Return (x, y) of the center of cell containing provided text 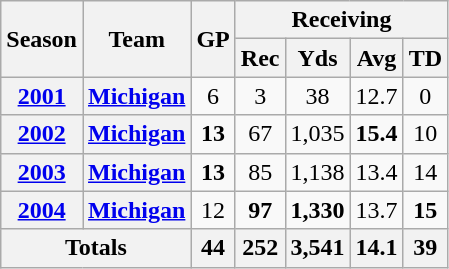
85 (260, 172)
6 (213, 96)
38 (318, 96)
10 (425, 134)
1,330 (318, 210)
Receiving (341, 20)
12 (213, 210)
13.7 (376, 210)
97 (260, 210)
Season (42, 39)
Rec (260, 58)
1,035 (318, 134)
252 (260, 248)
14 (425, 172)
Yds (318, 58)
TD (425, 58)
3,541 (318, 248)
2004 (42, 210)
3 (260, 96)
2001 (42, 96)
67 (260, 134)
12.7 (376, 96)
0 (425, 96)
1,138 (318, 172)
44 (213, 248)
15 (425, 210)
14.1 (376, 248)
13.4 (376, 172)
15.4 (376, 134)
39 (425, 248)
GP (213, 39)
Avg (376, 58)
Totals (96, 248)
Team (136, 39)
2002 (42, 134)
2003 (42, 172)
